Scan for the cell matching the given text and deliver its [X, Y] coordinate at center. 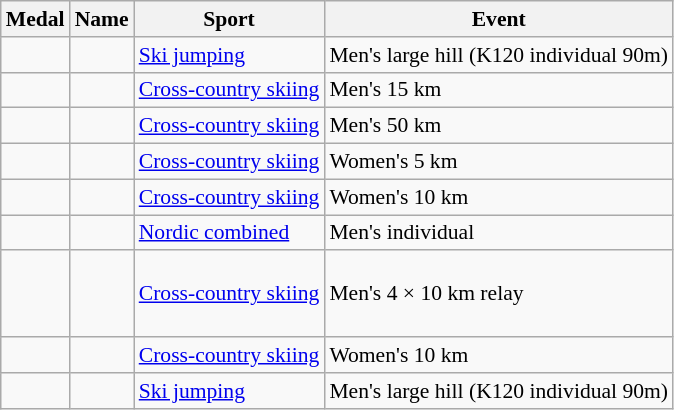
Event [498, 19]
Men's 4 × 10 km relay [498, 294]
Sport [230, 19]
Men's 50 km [498, 126]
Nordic combined [230, 233]
Medal [36, 19]
Men's 15 km [498, 90]
Women's 5 km [498, 162]
Men's individual [498, 233]
Name [102, 19]
